Find where the given text appears and provide that cell's center as [X, Y] coordinate. 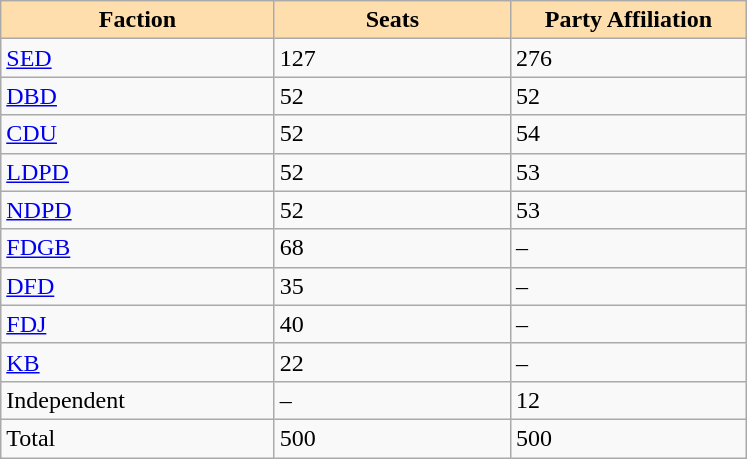
LDPD [138, 172]
35 [392, 286]
68 [392, 248]
127 [392, 58]
SED [138, 58]
12 [628, 400]
DBD [138, 96]
Seats [392, 20]
Independent [138, 400]
Faction [138, 20]
276 [628, 58]
FDJ [138, 324]
54 [628, 134]
KB [138, 362]
NDPD [138, 210]
Party Affiliation [628, 20]
40 [392, 324]
FDGB [138, 248]
CDU [138, 134]
DFD [138, 286]
22 [392, 362]
Total [138, 438]
